Search for the cell housing the specified text and yield its [x, y] center coordinate. 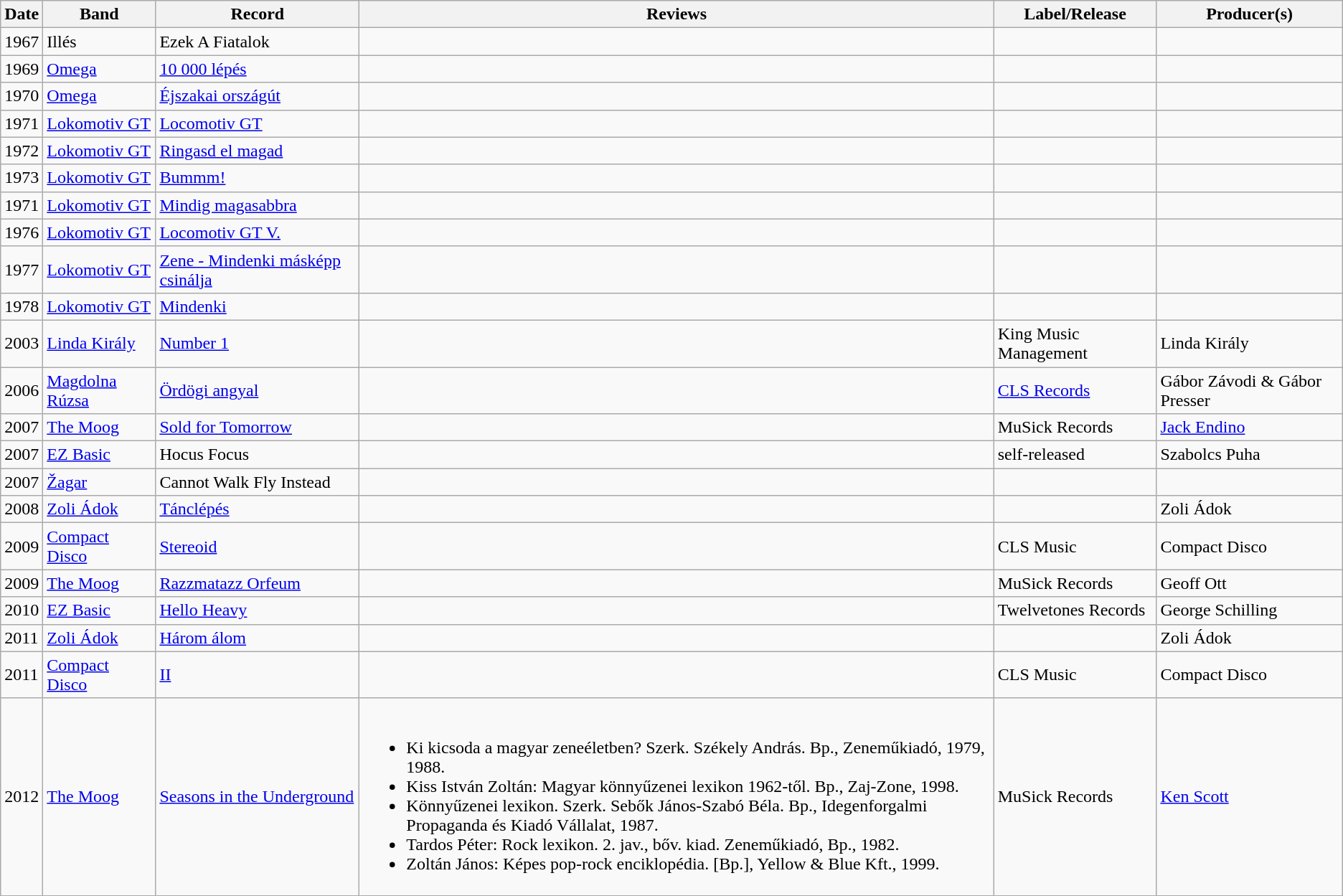
1967 [22, 42]
Hello Heavy [258, 610]
2003 [22, 343]
Locomotiv GT [258, 123]
Label/Release [1075, 14]
Illés [99, 42]
Mindig magasabbra [258, 205]
1972 [22, 151]
Három álom [258, 638]
Locomotiv GT V. [258, 232]
self-released [1075, 455]
1977 [22, 270]
2008 [22, 509]
Reviews [677, 14]
King Music Management [1075, 343]
10 000 lépés [258, 69]
Razzmatazz Orfeum [258, 583]
2006 [22, 390]
2010 [22, 610]
Sold for Tomorrow [258, 428]
Geoff Ott [1250, 583]
Žagar [99, 482]
Twelvetones Records [1075, 610]
Cannot Walk Fly Instead [258, 482]
Seasons in the Underground [258, 796]
Bummm! [258, 178]
George Schilling [1250, 610]
Hocus Focus [258, 455]
1970 [22, 96]
1978 [22, 306]
Date [22, 14]
Ringasd el magad [258, 151]
CLS Records [1075, 390]
Tánclépés [258, 509]
Magdolna Rúzsa [99, 390]
Record [258, 14]
Zene - Mindenki másképp csinálja [258, 270]
Ken Scott [1250, 796]
Jack Endino [1250, 428]
Producer(s) [1250, 14]
Ezek A Fiatalok [258, 42]
1973 [22, 178]
Band [99, 14]
Stereoid [258, 547]
1976 [22, 232]
Szabolcs Puha [1250, 455]
Ördögi angyal [258, 390]
Number 1 [258, 343]
2012 [22, 796]
Gábor Závodi & Gábor Presser [1250, 390]
II [258, 674]
Éjszakai országút [258, 96]
Mindenki [258, 306]
1969 [22, 69]
